For the text-containing cell, return its midpoint in [x, y] coordinate format. 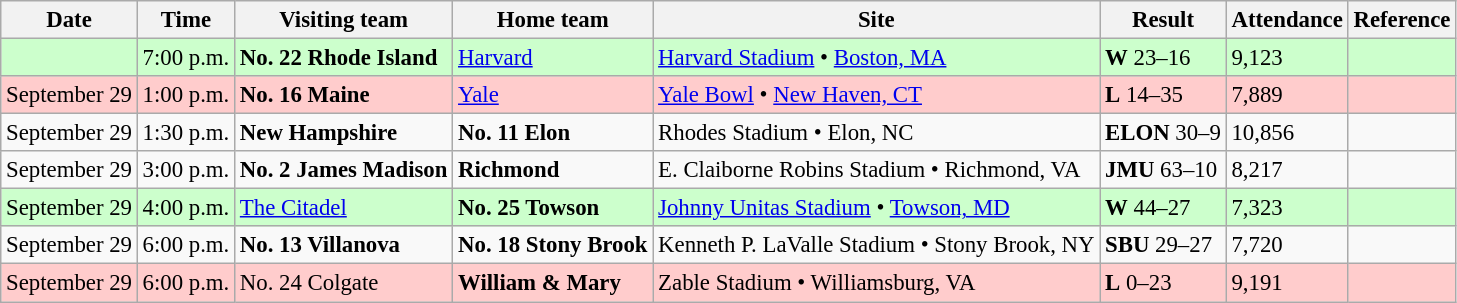
No. 18 Stony Brook [553, 245]
Johnny Unitas Stadium • Towson, MD [876, 208]
Visiting team [344, 20]
Reference [1402, 20]
Attendance [1287, 20]
Yale Bowl • New Haven, CT [876, 95]
No. 13 Villanova [344, 245]
No. 2 James Madison [344, 170]
No. 11 Elon [553, 133]
9,123 [1287, 58]
1:00 p.m. [186, 95]
Result [1163, 20]
No. 22 Rhode Island [344, 58]
Home team [553, 20]
Harvard [553, 58]
New Hampshire [344, 133]
The Citadel [344, 208]
E. Claiborne Robins Stadium • Richmond, VA [876, 170]
No. 24 Colgate [344, 283]
7,889 [1287, 95]
Richmond [553, 170]
8,217 [1287, 170]
7,720 [1287, 245]
L 14–35 [1163, 95]
Kenneth P. LaValle Stadium • Stony Brook, NY [876, 245]
No. 16 Maine [344, 95]
4:00 p.m. [186, 208]
Harvard Stadium • Boston, MA [876, 58]
ELON 30–9 [1163, 133]
1:30 p.m. [186, 133]
L 0–23 [1163, 283]
Zable Stadium • Williamsburg, VA [876, 283]
Date [69, 20]
Rhodes Stadium • Elon, NC [876, 133]
7:00 p.m. [186, 58]
3:00 p.m. [186, 170]
JMU 63–10 [1163, 170]
Yale [553, 95]
9,191 [1287, 283]
Time [186, 20]
No. 25 Towson [553, 208]
W 23–16 [1163, 58]
Site [876, 20]
William & Mary [553, 283]
10,856 [1287, 133]
7,323 [1287, 208]
SBU 29–27 [1163, 245]
W 44–27 [1163, 208]
